Capture the cell that displays the provided text and extract its (X, Y) central coordinate. 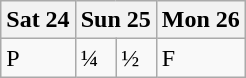
¼ (96, 58)
Sat 24 (38, 20)
½ (136, 58)
F (200, 58)
Sun 25 (116, 20)
P (38, 58)
Mon 26 (200, 20)
